Provide the (x, y) coordinate of the cell's center where the given text is located.  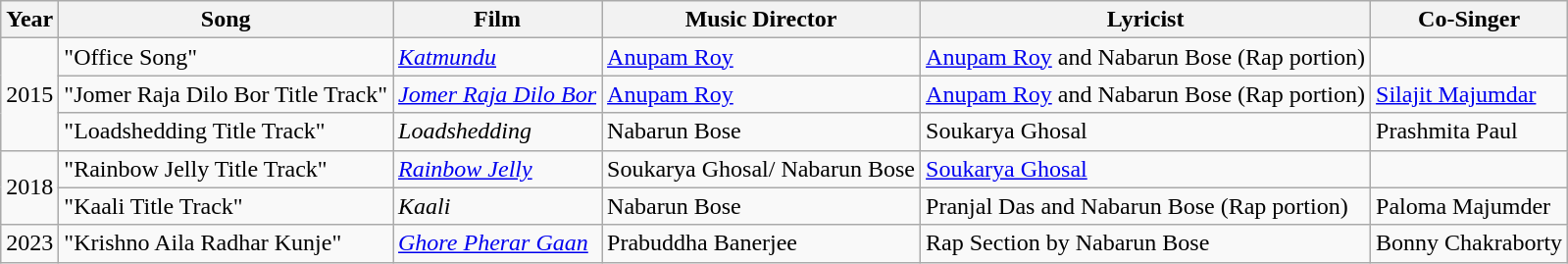
"Loadshedding Title Track" (226, 132)
Year (29, 20)
Prabuddha Banerjee (761, 243)
Lyricist (1145, 20)
"Jomer Raja Dilo Bor Title Track" (226, 94)
Prashmita Paul (1469, 132)
2015 (29, 94)
2018 (29, 187)
"Office Song" (226, 57)
Ghore Pherar Gaan (496, 243)
Soukarya Ghosal/ Nabarun Bose (761, 169)
"Krishno Aila Radhar Kunje" (226, 243)
Silajit Majumdar (1469, 94)
Rainbow Jelly (496, 169)
Katmundu (496, 57)
Paloma Majumder (1469, 206)
Kaali (496, 206)
Music Director (761, 20)
Rap Section by Nabarun Bose (1145, 243)
"Kaali Title Track" (226, 206)
Film (496, 20)
"Rainbow Jelly Title Track" (226, 169)
Co-Singer (1469, 20)
Pranjal Das and Nabarun Bose (Rap portion) (1145, 206)
Bonny Chakraborty (1469, 243)
Song (226, 20)
Jomer Raja Dilo Bor (496, 94)
Loadshedding (496, 132)
2023 (29, 243)
